Pinpoint the cell where the given text exists, returning its [x, y] midpoint coordinate. 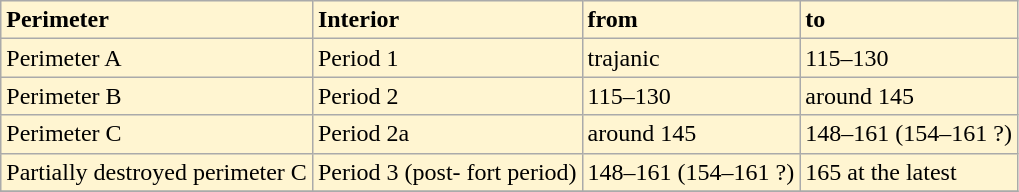
Period 2 [447, 96]
from [691, 20]
Perimeter A [157, 58]
trajanic [691, 58]
Period 2a [447, 134]
Perimeter [157, 20]
Period 1 [447, 58]
Period 3 (post- fort period) [447, 172]
Interior [447, 20]
Perimeter B [157, 96]
Partially destroyed perimeter C [157, 172]
165 at the latest [909, 172]
Perimeter C [157, 134]
to [909, 20]
